Return the [X, Y] coordinate for the center point of the cell that contains the specified text.  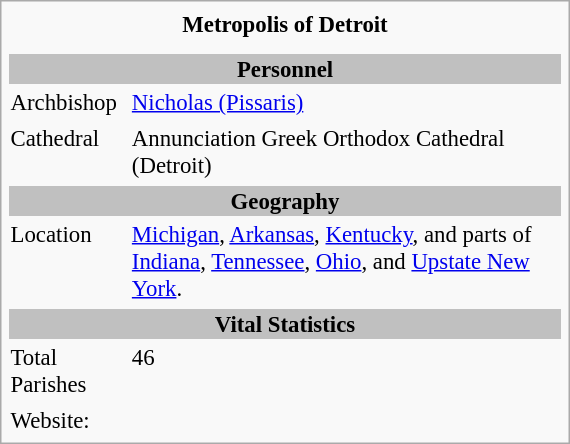
46 [346, 370]
Location [68, 261]
Metropolis of Detroit [285, 24]
Archbishop [68, 102]
Geography [285, 201]
Michigan, Arkansas, Kentucky, and parts of Indiana, Tennessee, Ohio, and Upstate New York. [346, 261]
Vital Statistics [285, 324]
Cathedral [68, 152]
Personnel [285, 69]
Nicholas (Pissaris) [346, 102]
Total Parishes [68, 370]
Website: [68, 420]
Annunciation Greek Orthodox Cathedral (Detroit) [346, 152]
